Find where the given text appears and provide that cell's center as [x, y] coordinate. 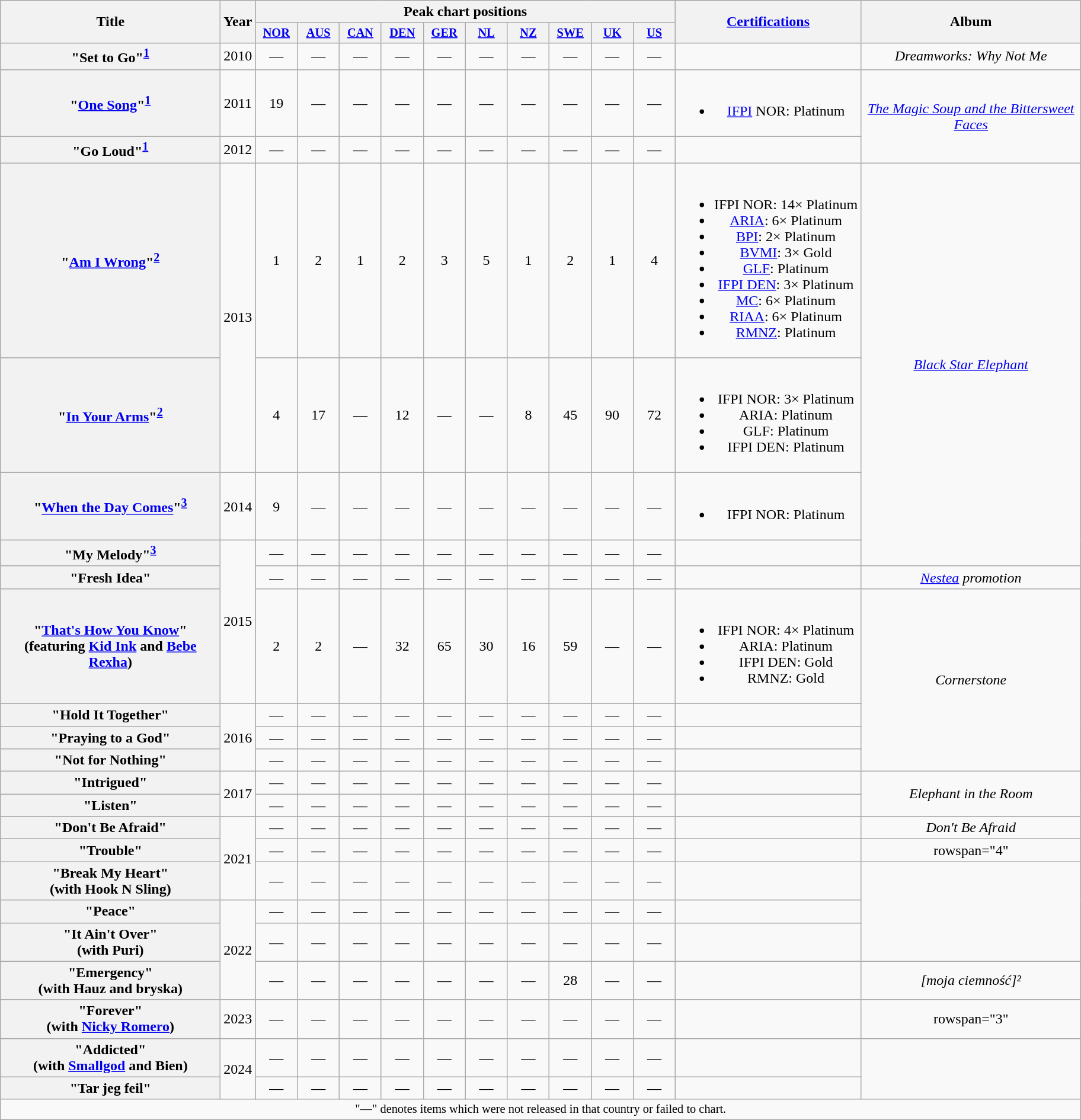
17 [319, 415]
"Praying to a God" [110, 738]
SWE [570, 33]
"—" denotes items which were not released in that country or failed to chart. [540, 1109]
The Magic Soup and the Bittersweet Faces [971, 116]
"Am I Wrong"2 [110, 261]
65 [444, 646]
NOR [276, 33]
"Fresh Idea" [110, 577]
"Don't Be Afraid" [110, 828]
2011 [238, 103]
45 [570, 415]
Dreamworks: Why Not Me [971, 56]
Elephant in the Room [971, 794]
"Not for Nothing" [110, 760]
Peak chart positions [466, 12]
"Go Loud"1 [110, 149]
2012 [238, 149]
"In Your Arms"2 [110, 415]
NZ [529, 33]
rowspan="3" [971, 1019]
"One Song"1 [110, 103]
5 [486, 261]
2024 [238, 1069]
IFPI NOR: 4× PlatinumARIA: PlatinumIFPI DEN: GoldRMNZ: Gold [768, 646]
"That's How You Know"(featuring Kid Ink and Bebe Rexha) [110, 646]
[moja ciemność]² [971, 980]
2013 [238, 318]
28 [570, 980]
"My Melody"3 [110, 553]
"Set to Go"1 [110, 56]
IFPI NOR: 14× PlatinumARIA: 6× PlatinumBPI: 2× PlatinumBVMI: 3× GoldGLF: PlatinumIFPI DEN: 3× PlatinumMC: 6× PlatinumRIAA: 6× PlatinumRMNZ: Platinum [768, 261]
"When the Day Comes"3 [110, 506]
9 [276, 506]
"Intrigued" [110, 783]
2016 [238, 738]
"Trouble" [110, 850]
Title [110, 22]
16 [529, 646]
"It Ain't Over"(with Puri) [110, 942]
2014 [238, 506]
90 [613, 415]
Album [971, 22]
"Peace" [110, 911]
"Addicted"(with Smallgod and Bien) [110, 1057]
30 [486, 646]
12 [402, 415]
8 [529, 415]
"Break My Heart"(with Hook N Sling) [110, 881]
Year [238, 22]
Cornerstone [971, 680]
2022 [238, 950]
32 [402, 646]
Nestea promotion [971, 577]
3 [444, 261]
NL [486, 33]
CAN [360, 33]
2017 [238, 794]
2021 [238, 858]
Don't Be Afraid [971, 828]
DEN [402, 33]
72 [654, 415]
Certifications [768, 22]
2023 [238, 1019]
rowspan="4" [971, 850]
"Tar jeg feil" [110, 1088]
AUS [319, 33]
Black Star Elephant [971, 365]
UK [613, 33]
2015 [238, 622]
19 [276, 103]
GER [444, 33]
2010 [238, 56]
"Forever"(with Nicky Romero) [110, 1019]
59 [570, 646]
"Listen" [110, 805]
US [654, 33]
"Emergency"(with Hauz and bryska) [110, 980]
IFPI NOR: 3× PlatinumARIA: PlatinumGLF: PlatinumIFPI DEN: Platinum [768, 415]
"Hold It Together" [110, 715]
